Output the (X, Y) coordinate of the center of the cell containing the given text.  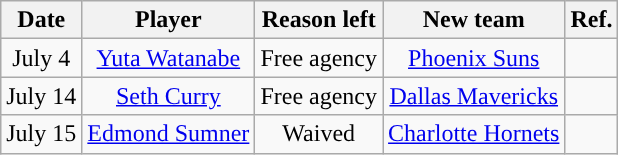
July 4 (42, 58)
Phoenix Suns (474, 58)
July 14 (42, 96)
Reason left (319, 20)
Charlotte Hornets (474, 134)
Ref. (592, 20)
Seth Curry (168, 96)
Edmond Sumner (168, 134)
Dallas Mavericks (474, 96)
July 15 (42, 134)
Waived (319, 134)
Yuta Watanabe (168, 58)
New team (474, 20)
Date (42, 20)
Player (168, 20)
